Pinpoint the cell where the given text exists, returning its [x, y] midpoint coordinate. 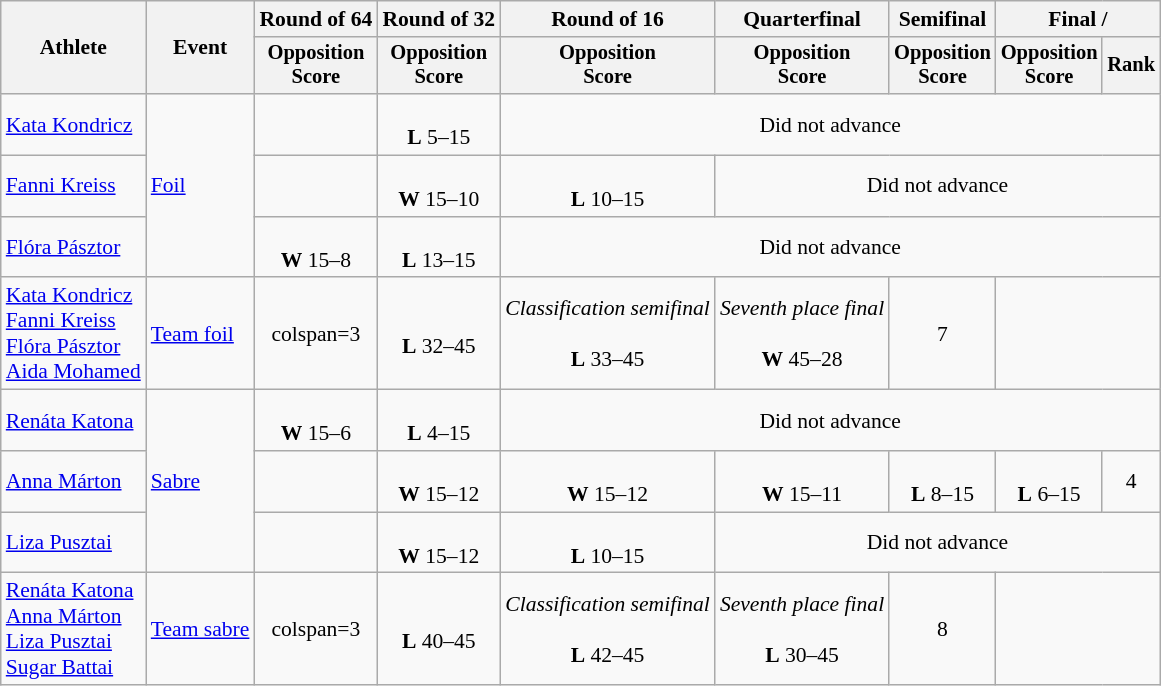
L 5–15 [438, 124]
Final / [1078, 19]
L 4–15 [438, 420]
Sabre [200, 482]
Flóra Pásztor [74, 248]
Foil [200, 186]
Event [200, 48]
Team sabre [200, 629]
Classification semifinalL 33–45 [608, 334]
W 15–6 [316, 420]
7 [942, 334]
Quarterfinal [802, 19]
Renáta Katona [74, 420]
W 15–10 [438, 186]
Classification semifinalL 42–45 [608, 629]
Seventh place finalW 45–28 [802, 334]
L 8–15 [942, 482]
Athlete [74, 48]
L 40–45 [438, 629]
Liza Pusztai [74, 542]
Round of 64 [316, 19]
Team foil [200, 334]
Kata KondriczFanni KreissFlóra PásztorAida Mohamed [74, 334]
Renáta KatonaAnna MártonLiza PusztaiSugar Battai [74, 629]
8 [942, 629]
Anna Márton [74, 482]
Fanni Kreiss [74, 186]
L 13–15 [438, 248]
Semifinal [942, 19]
4 [1131, 482]
Rank [1131, 66]
Seventh place finalL 30–45 [802, 629]
W 15–8 [316, 248]
Round of 16 [608, 19]
Kata Kondricz [74, 124]
W 15–11 [802, 482]
L 6–15 [1050, 482]
Round of 32 [438, 19]
L 32–45 [438, 334]
